Search for the cell housing the specified text and yield its (X, Y) center coordinate. 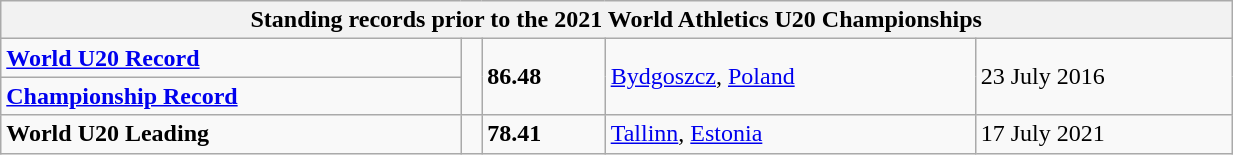
86.48 (544, 77)
Standing records prior to the 2021 World Athletics U20 Championships (616, 20)
Bydgoszcz, Poland (790, 77)
17 July 2021 (1103, 134)
Championship Record (231, 96)
Tallinn, Estonia (790, 134)
78.41 (544, 134)
23 July 2016 (1103, 77)
World U20 Leading (231, 134)
World U20 Record (231, 58)
